Capture the cell that displays the provided text and extract its [x, y] central coordinate. 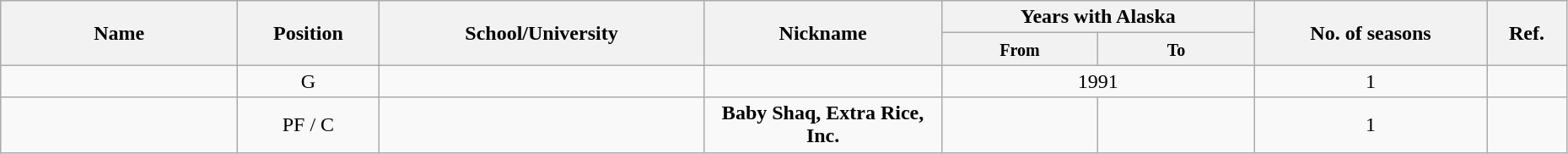
Position [309, 33]
1991 [1098, 81]
School/University [542, 33]
Nickname [823, 33]
PF / C [309, 125]
Baby Shaq, Extra Rice, Inc. [823, 125]
No. of seasons [1370, 33]
G [309, 81]
Name [120, 33]
From [1020, 49]
Ref. [1527, 33]
To [1177, 49]
Years with Alaska [1098, 17]
